Pinpoint the cell where the given text exists, returning its (x, y) midpoint coordinate. 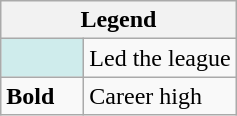
Led the league (160, 58)
Career high (160, 96)
Legend (118, 20)
Bold (42, 96)
